Scan for the cell matching the given text and deliver its [x, y] coordinate at center. 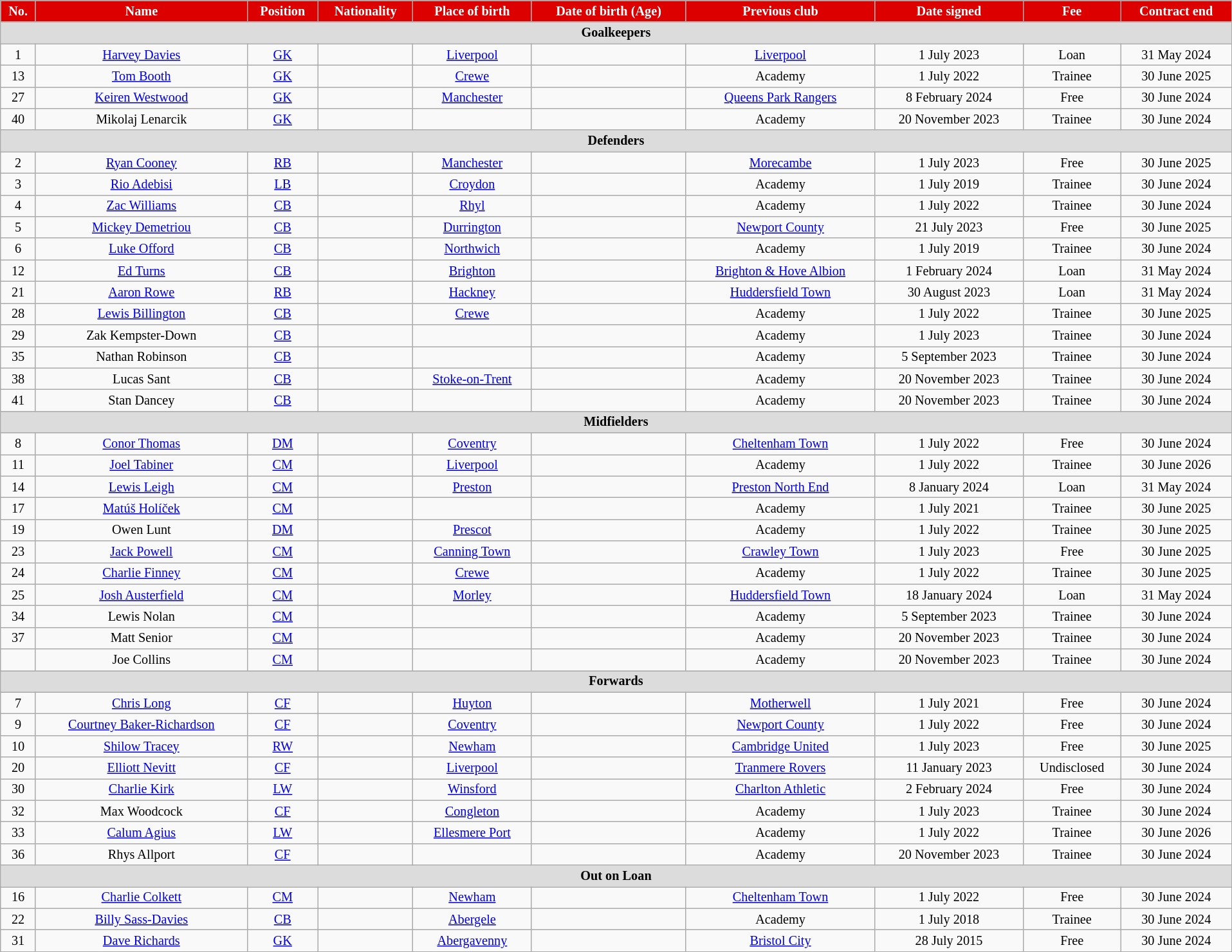
Mickey Demetriou [142, 227]
Courtney Baker-Richardson [142, 724]
27 [18, 98]
28 July 2015 [949, 940]
Mikolaj Lenarcik [142, 119]
RW [282, 746]
Lewis Billington [142, 314]
28 [18, 314]
7 [18, 703]
31 [18, 940]
Preston North End [780, 487]
Stoke-on-Trent [472, 379]
Charlie Colkett [142, 897]
2 [18, 163]
Jack Powell [142, 551]
Cambridge United [780, 746]
22 [18, 919]
Brighton & Hove Albion [780, 271]
Charlton Athletic [780, 789]
Bristol City [780, 940]
10 [18, 746]
12 [18, 271]
Preston [472, 487]
Ed Turns [142, 271]
Matt Senior [142, 638]
Nathan Robinson [142, 357]
Lucas Sant [142, 379]
Durrington [472, 227]
4 [18, 206]
Hackney [472, 292]
LB [282, 184]
13 [18, 76]
Charlie Finney [142, 573]
Abergele [472, 919]
Abergavenny [472, 940]
Prescot [472, 530]
Brighton [472, 271]
Luke Offord [142, 249]
Contract end [1176, 11]
Stan Dancey [142, 400]
8 [18, 443]
Date signed [949, 11]
Zak Kempster-Down [142, 335]
Matúš Holíček [142, 508]
40 [18, 119]
11 [18, 465]
24 [18, 573]
Queens Park Rangers [780, 98]
Forwards [616, 681]
Dave Richards [142, 940]
Previous club [780, 11]
41 [18, 400]
Ryan Cooney [142, 163]
1 February 2024 [949, 271]
21 [18, 292]
Conor Thomas [142, 443]
Keiren Westwood [142, 98]
Date of birth (Age) [609, 11]
2 February 2024 [949, 789]
Out on Loan [616, 876]
30 [18, 789]
38 [18, 379]
8 January 2024 [949, 487]
Lewis Nolan [142, 616]
Goalkeepers [616, 33]
Zac Williams [142, 206]
Name [142, 11]
32 [18, 811]
Joel Tabiner [142, 465]
33 [18, 832]
3 [18, 184]
Congleton [472, 811]
17 [18, 508]
21 July 2023 [949, 227]
No. [18, 11]
25 [18, 595]
Owen Lunt [142, 530]
Ellesmere Port [472, 832]
Undisclosed [1072, 768]
23 [18, 551]
Josh Austerfield [142, 595]
Max Woodcock [142, 811]
Joe Collins [142, 660]
Northwich [472, 249]
Winsford [472, 789]
30 August 2023 [949, 292]
Midfielders [616, 422]
14 [18, 487]
Tom Booth [142, 76]
Charlie Kirk [142, 789]
16 [18, 897]
Rhys Allport [142, 854]
Nationality [365, 11]
11 January 2023 [949, 768]
18 January 2024 [949, 595]
19 [18, 530]
Defenders [616, 141]
Morley [472, 595]
Morecambe [780, 163]
1 [18, 54]
6 [18, 249]
Calum Agius [142, 832]
20 [18, 768]
1 July 2018 [949, 919]
Canning Town [472, 551]
Place of birth [472, 11]
Motherwell [780, 703]
5 [18, 227]
Rio Adebisi [142, 184]
Rhyl [472, 206]
Billy Sass-Davies [142, 919]
36 [18, 854]
Tranmere Rovers [780, 768]
29 [18, 335]
Harvey Davies [142, 54]
34 [18, 616]
37 [18, 638]
Position [282, 11]
Elliott Nevitt [142, 768]
Aaron Rowe [142, 292]
35 [18, 357]
9 [18, 724]
Crawley Town [780, 551]
Chris Long [142, 703]
Fee [1072, 11]
Huyton [472, 703]
8 February 2024 [949, 98]
Croydon [472, 184]
Lewis Leigh [142, 487]
Shilow Tracey [142, 746]
